Return [x, y] of the center of cell containing provided text 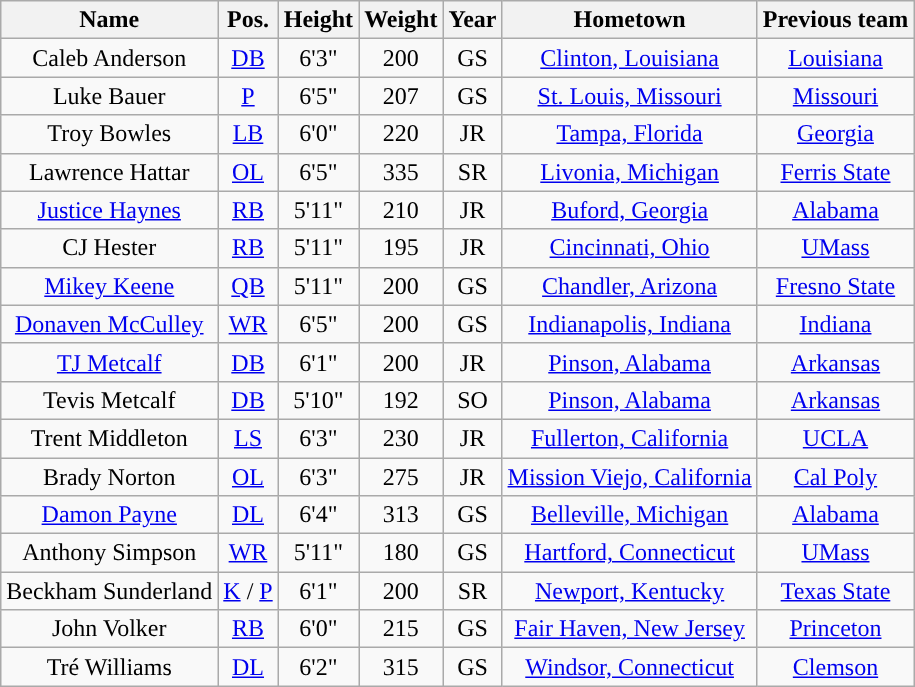
Donaven McCulley [110, 324]
Princeton [836, 629]
210 [401, 210]
Year [472, 20]
Clemson [836, 667]
215 [401, 629]
Tré Williams [110, 667]
Height [318, 20]
LS [248, 438]
Livonia, Michigan [630, 172]
Ferris State [836, 172]
Missouri [836, 96]
Troy Bowles [110, 134]
Name [110, 20]
Buford, Georgia [630, 210]
Chandler, Arizona [630, 286]
Mikey Keene [110, 286]
UCLA [836, 438]
315 [401, 667]
Lawrence Hattar [110, 172]
Cincinnati, Ohio [630, 248]
Louisiana [836, 58]
Caleb Anderson [110, 58]
Texas State [836, 591]
TJ Metcalf [110, 362]
Windsor, Connecticut [630, 667]
St. Louis, Missouri [630, 96]
QB [248, 286]
Trent Middleton [110, 438]
6'4" [318, 515]
Fresno State [836, 286]
Newport, Kentucky [630, 591]
5'10" [318, 400]
Weight [401, 20]
LB [248, 134]
Indianapolis, Indiana [630, 324]
Pos. [248, 20]
Beckham Sunderland [110, 591]
Hometown [630, 20]
Tevis Metcalf [110, 400]
6'2" [318, 667]
Justice Haynes [110, 210]
Cal Poly [836, 477]
Clinton, Louisiana [630, 58]
Previous team [836, 20]
Brady Norton [110, 477]
Indiana [836, 324]
275 [401, 477]
Hartford, Connecticut [630, 553]
Belleville, Michigan [630, 515]
220 [401, 134]
Fullerton, California [630, 438]
180 [401, 553]
Tampa, Florida [630, 134]
Anthony Simpson [110, 553]
192 [401, 400]
Mission Viejo, California [630, 477]
Luke Bauer [110, 96]
195 [401, 248]
Damon Payne [110, 515]
335 [401, 172]
CJ Hester [110, 248]
Fair Haven, New Jersey [630, 629]
313 [401, 515]
Georgia [836, 134]
207 [401, 96]
230 [401, 438]
SO [472, 400]
P [248, 96]
John Volker [110, 629]
K / P [248, 591]
